Return (x, y) of the center of cell containing provided text 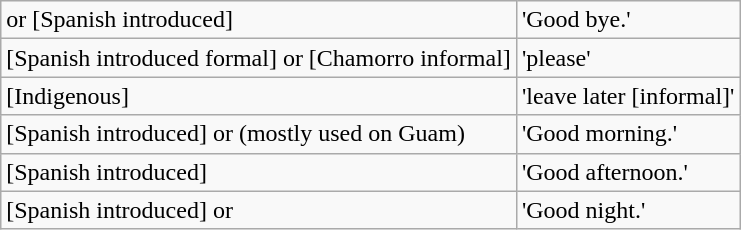
[Spanish introduced] or (259, 210)
[Spanish introduced] or (mostly used on Guam) (259, 134)
'Good night.' (628, 210)
or [Spanish introduced] (259, 20)
'leave later [informal]' (628, 96)
[Spanish introduced formal] or [Chamorro informal] (259, 58)
[Indigenous] (259, 96)
'Good morning.' (628, 134)
[Spanish introduced] (259, 172)
'please' (628, 58)
'Good afternoon.' (628, 172)
'Good bye.' (628, 20)
